Detect which cell encompasses the target text, then output its [X, Y] center coordinate. 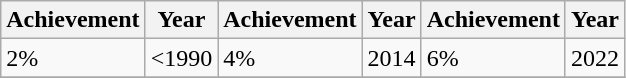
2% [73, 58]
6% [493, 58]
2022 [594, 58]
2014 [392, 58]
4% [290, 58]
<1990 [182, 58]
